Return (X, Y) of the center of cell containing provided text 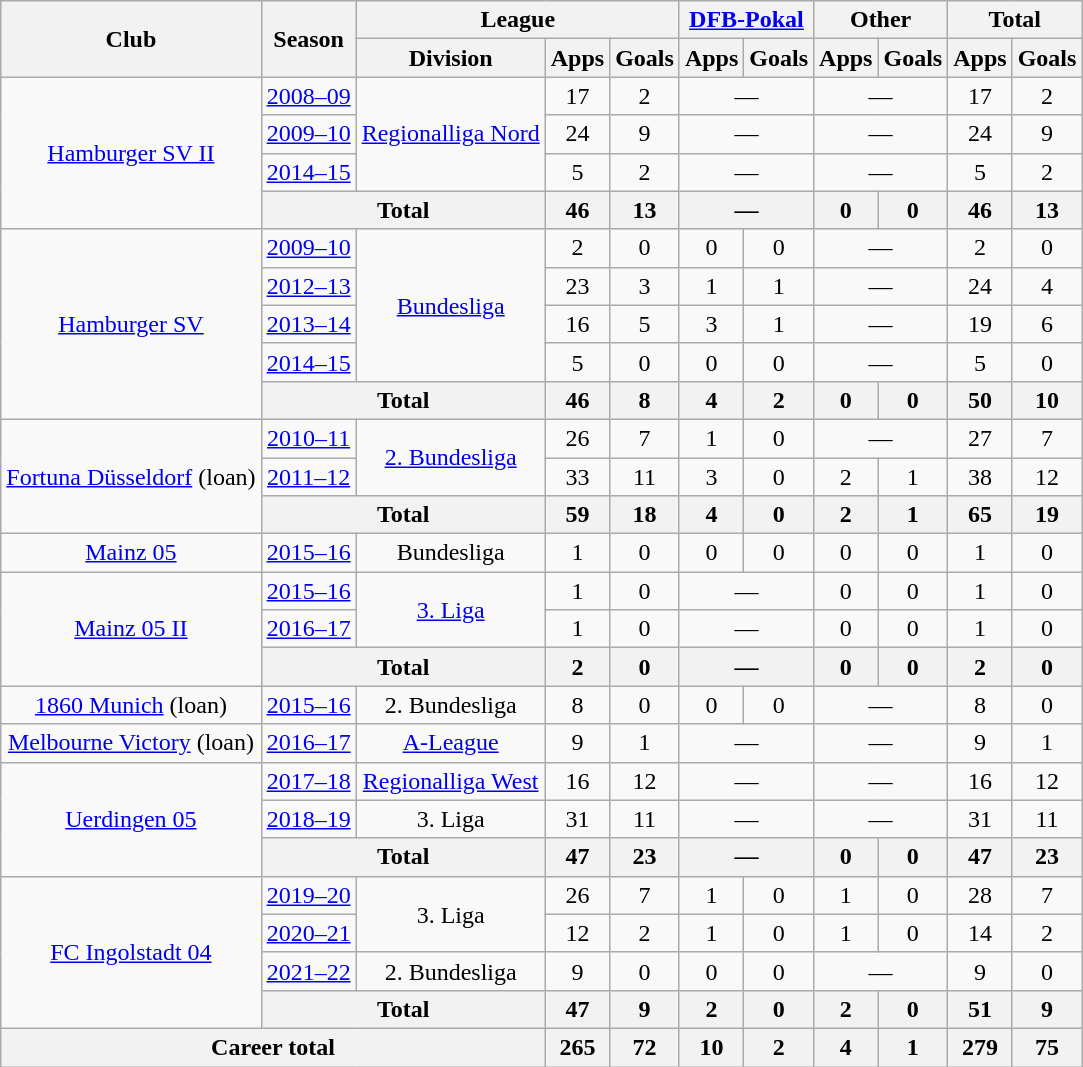
72 (645, 1047)
Uerdingen 05 (131, 819)
Fortuna Düsseldorf (loan) (131, 476)
Mainz 05 (131, 553)
51 (980, 1009)
38 (980, 477)
27 (980, 438)
28 (980, 895)
Regionalliga Nord (450, 134)
18 (645, 515)
Other (881, 20)
14 (980, 933)
2018–19 (308, 819)
2017–18 (308, 781)
Division (450, 58)
Mainz 05 II (131, 629)
59 (577, 515)
Regionalliga West (450, 781)
Hamburger SV (131, 324)
279 (980, 1047)
6 (1047, 324)
2010–11 (308, 438)
2021–22 (308, 971)
FC Ingolstadt 04 (131, 952)
65 (980, 515)
Season (308, 39)
2013–14 (308, 324)
A-League (450, 743)
Club (131, 39)
75 (1047, 1047)
League (518, 20)
1860 Munich (loan) (131, 705)
2012–13 (308, 286)
2020–21 (308, 933)
2011–12 (308, 477)
265 (577, 1047)
DFB-Pokal (746, 20)
Melbourne Victory (loan) (131, 743)
50 (980, 400)
33 (577, 477)
Hamburger SV II (131, 153)
2019–20 (308, 895)
Career total (273, 1047)
2008–09 (308, 96)
